From the cell containing the given text, extract its center point as (X, Y) coordinate. 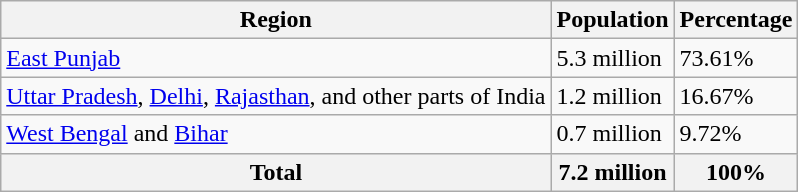
73.61% (736, 58)
5.3 million (612, 58)
0.7 million (612, 134)
West Bengal and Bihar (276, 134)
100% (736, 172)
Population (612, 20)
Region (276, 20)
16.67% (736, 96)
Total (276, 172)
Uttar Pradesh, Delhi, Rajasthan, and other parts of India (276, 96)
7.2 million (612, 172)
Percentage (736, 20)
9.72% (736, 134)
East Punjab (276, 58)
1.2 million (612, 96)
